Capture the cell that displays the provided text and extract its [X, Y] central coordinate. 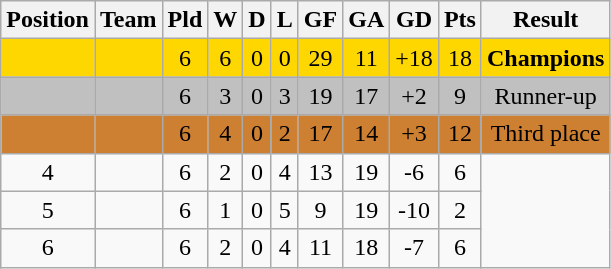
+3 [414, 134]
D [257, 20]
GF [320, 20]
14 [366, 134]
W [226, 20]
Pld [185, 20]
+18 [414, 58]
Pts [460, 20]
+2 [414, 96]
13 [320, 172]
Runner-up [545, 96]
Champions [545, 58]
Result [545, 20]
Position [48, 20]
29 [320, 58]
-6 [414, 172]
-7 [414, 248]
Third place [545, 134]
-10 [414, 210]
GA [366, 20]
L [284, 20]
Team [128, 20]
12 [460, 134]
GD [414, 20]
1 [226, 210]
